Detect which cell encompasses the target text, then output its (x, y) center coordinate. 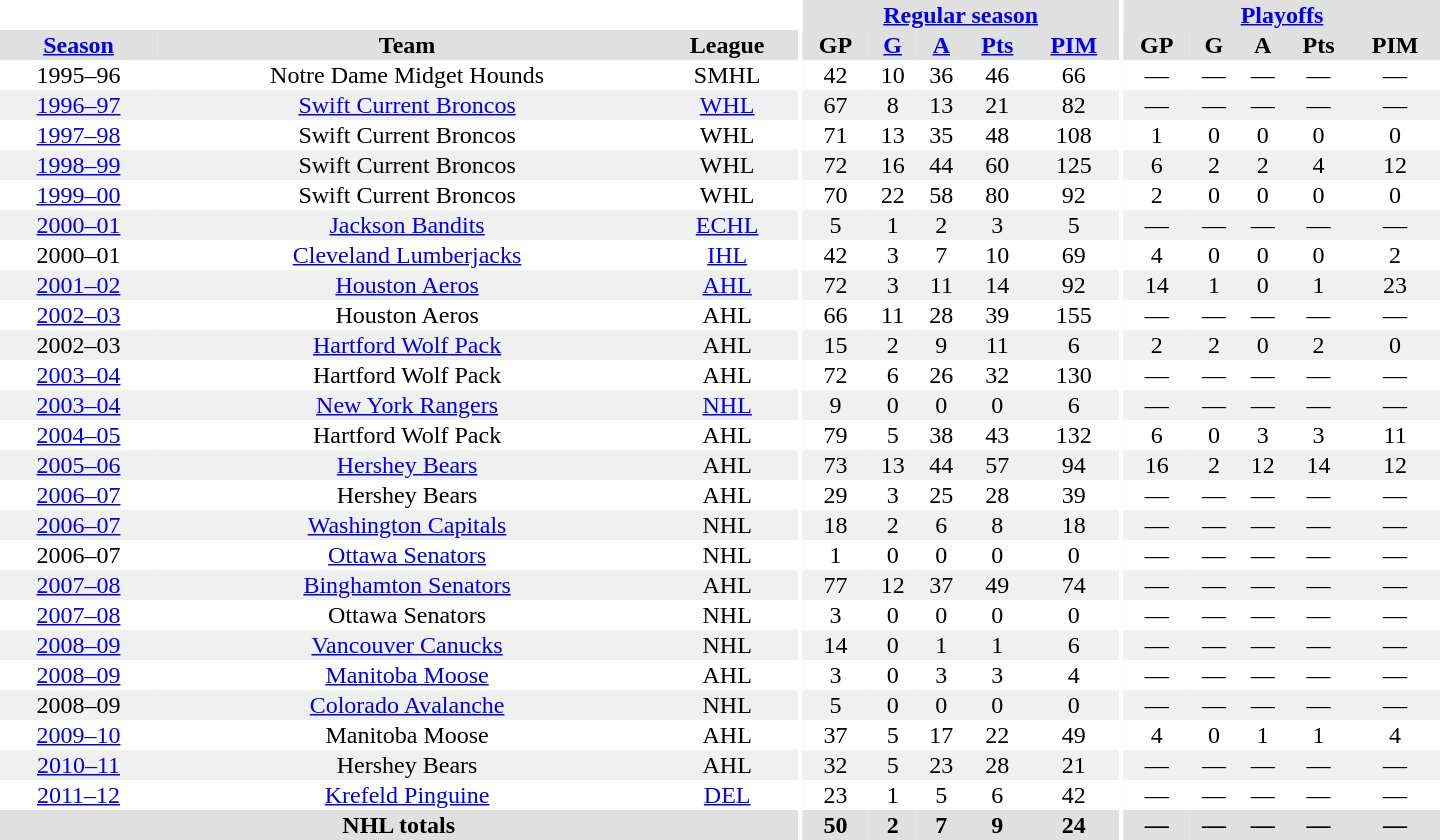
Krefeld Pinguine (407, 795)
Notre Dame Midget Hounds (407, 75)
29 (836, 495)
25 (942, 495)
League (727, 45)
82 (1074, 105)
48 (998, 135)
1998–99 (78, 165)
2001–02 (78, 285)
2004–05 (78, 435)
67 (836, 105)
50 (836, 825)
Vancouver Canucks (407, 645)
46 (998, 75)
Regular season (961, 15)
58 (942, 195)
DEL (727, 795)
ECHL (727, 225)
108 (1074, 135)
15 (836, 345)
2011–12 (78, 795)
38 (942, 435)
IHL (727, 255)
71 (836, 135)
155 (1074, 315)
69 (1074, 255)
43 (998, 435)
Playoffs (1282, 15)
80 (998, 195)
Cleveland Lumberjacks (407, 255)
Season (78, 45)
Jackson Bandits (407, 225)
NHL totals (398, 825)
24 (1074, 825)
2009–10 (78, 735)
57 (998, 465)
New York Rangers (407, 405)
2010–11 (78, 765)
SMHL (727, 75)
94 (1074, 465)
1999–00 (78, 195)
Colorado Avalanche (407, 705)
36 (942, 75)
26 (942, 375)
74 (1074, 585)
60 (998, 165)
35 (942, 135)
70 (836, 195)
Washington Capitals (407, 525)
1995–96 (78, 75)
Binghamton Senators (407, 585)
130 (1074, 375)
79 (836, 435)
1997–98 (78, 135)
Team (407, 45)
77 (836, 585)
1996–97 (78, 105)
17 (942, 735)
2005–06 (78, 465)
125 (1074, 165)
73 (836, 465)
132 (1074, 435)
